Determine the [X, Y] coordinate at the center of the cell enclosing the given text.  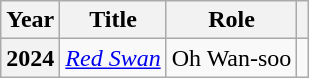
2024 [30, 58]
Role [232, 20]
Red Swan [113, 58]
Title [113, 20]
Year [30, 20]
Oh Wan-soo [232, 58]
